Search for the cell housing the specified text and yield its (x, y) center coordinate. 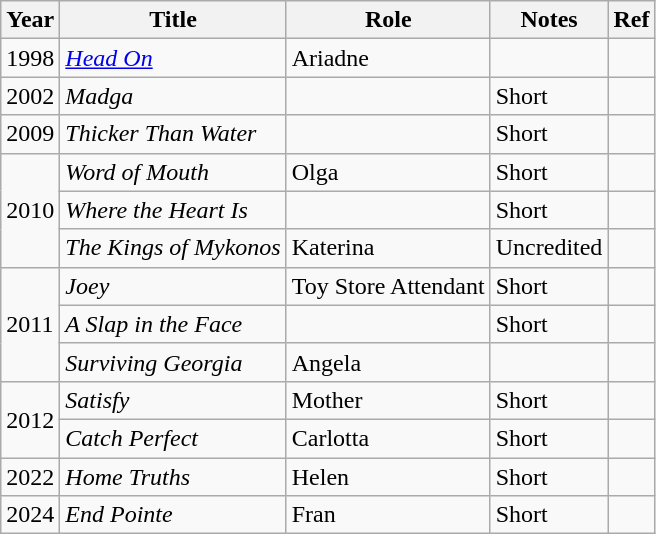
2011 (30, 324)
Ariadne (388, 58)
Mother (388, 400)
2024 (30, 515)
Helen (388, 477)
Head On (173, 58)
Title (173, 20)
Joey (173, 286)
Thicker Than Water (173, 134)
Olga (388, 172)
Madga (173, 96)
Carlotta (388, 438)
2012 (30, 419)
1998 (30, 58)
Home Truths (173, 477)
2009 (30, 134)
Satisfy (173, 400)
Surviving Georgia (173, 362)
A Slap in the Face (173, 324)
Toy Store Attendant (388, 286)
Role (388, 20)
2010 (30, 210)
Angela (388, 362)
The Kings of Mykonos (173, 248)
Notes (549, 20)
Word of Mouth (173, 172)
Where the Heart Is (173, 210)
2022 (30, 477)
Year (30, 20)
Fran (388, 515)
End Pointe (173, 515)
2002 (30, 96)
Ref (632, 20)
Katerina (388, 248)
Catch Perfect (173, 438)
Uncredited (549, 248)
